Determine the (X, Y) coordinate at the center of the cell enclosing the given text.  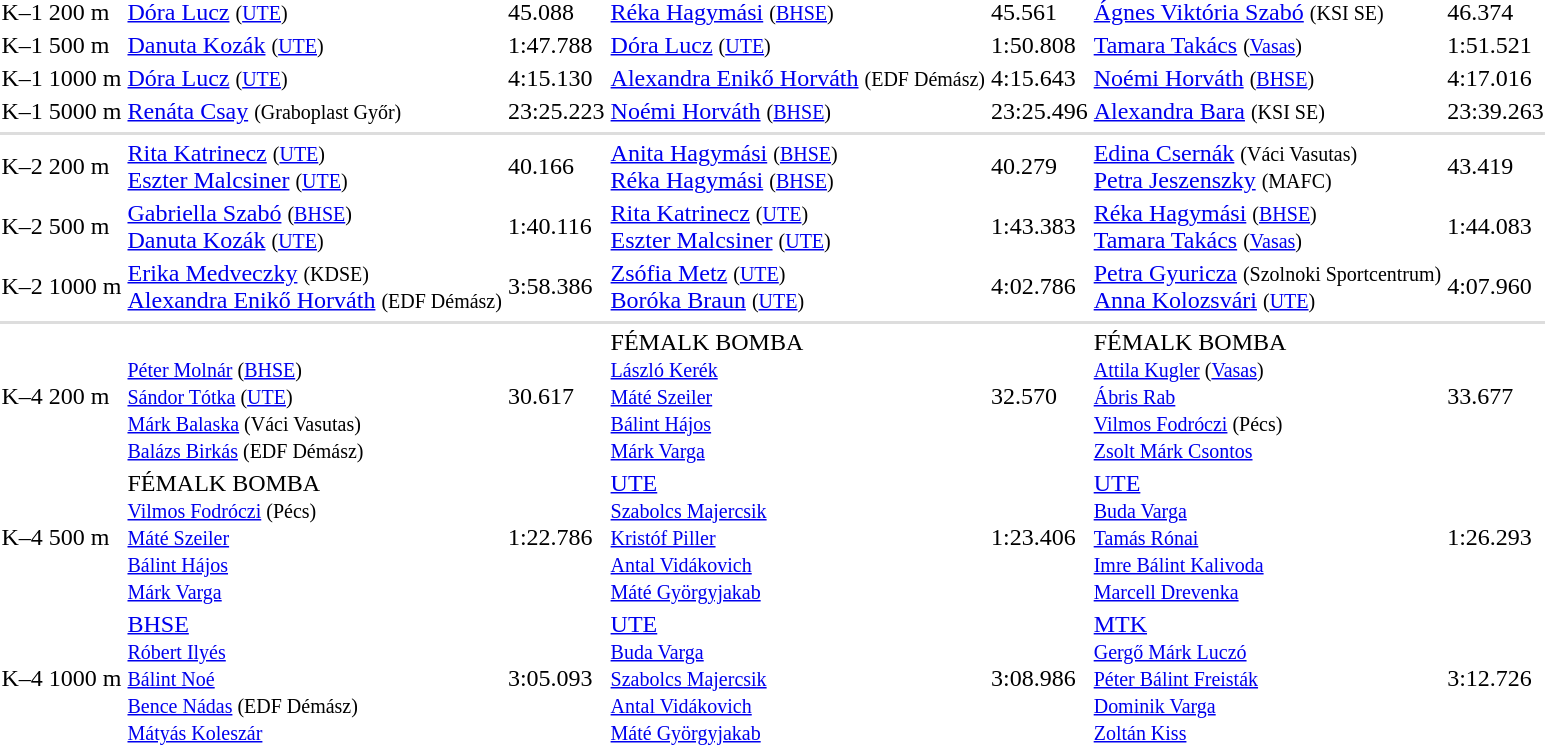
K–4 500 m (62, 537)
Erika Medveczky (KDSE) Alexandra Enikő Horváth (EDF Démász) (314, 286)
Petra Gyuricza (Szolnoki Sportcentrum) Anna Kolozsvári (UTE) (1268, 286)
23:25.223 (556, 111)
30.617 (556, 396)
32.570 (1040, 396)
Zsófia Metz (UTE) Boróka Braun (UTE) (798, 286)
4:02.786 (1040, 286)
K–2 500 m (62, 226)
FÉMALK BOMBAAttila Kugler (Vasas) Ábris Rab Vilmos Fodróczi (Pécs) Zsolt Márk Csontos (1268, 396)
Edina Csernák (Váci Vasutas) Petra Jeszenszky (MAFC) (1268, 166)
40.279 (1040, 166)
Alexandra Bara (KSI SE) (1268, 111)
1:23.406 (1040, 537)
K–2 1000 m (62, 286)
1:43.383 (1040, 226)
40.166 (556, 166)
K–2 200 m (62, 166)
Renáta Csay (Graboplast Győr) (314, 111)
Gabriella Szabó (BHSE) Danuta Kozák (UTE) (314, 226)
K–4 200 m (62, 396)
Réka Hagymási (BHSE) Tamara Takács (Vasas) (1268, 226)
K–1 1000 m (62, 78)
K–1 500 m (62, 45)
23:25.496 (1040, 111)
Alexandra Enikő Horváth (EDF Démász) (798, 78)
FÉMALK BOMBAVilmos Fodróczi (Pécs) Máté Szeiler Bálint Hájos Márk Varga (314, 537)
UTESzabolcs Majercsik Kristóf Piller Antal Vidákovich Máté Györgyjakab (798, 537)
1:40.116 (556, 226)
Péter Molnár (BHSE) Sándor Tótka (UTE) Márk Balaska (Váci Vasutas) Balázs Birkás (EDF Démász) (314, 396)
3:58.386 (556, 286)
4:15.643 (1040, 78)
1:47.788 (556, 45)
Tamara Takács (Vasas) (1268, 45)
FÉMALK BOMBALászló Kerék Máté Szeiler Bálint Hájos Márk Varga (798, 396)
Anita Hagymási (BHSE) Réka Hagymási (BHSE) (798, 166)
Danuta Kozák (UTE) (314, 45)
4:15.130 (556, 78)
1:22.786 (556, 537)
1:50.808 (1040, 45)
UTEBuda Varga Tamás Rónai Imre Bálint Kalivoda Marcell Drevenka (1268, 537)
K–1 5000 m (62, 111)
